Search for the cell housing the specified text and yield its [x, y] center coordinate. 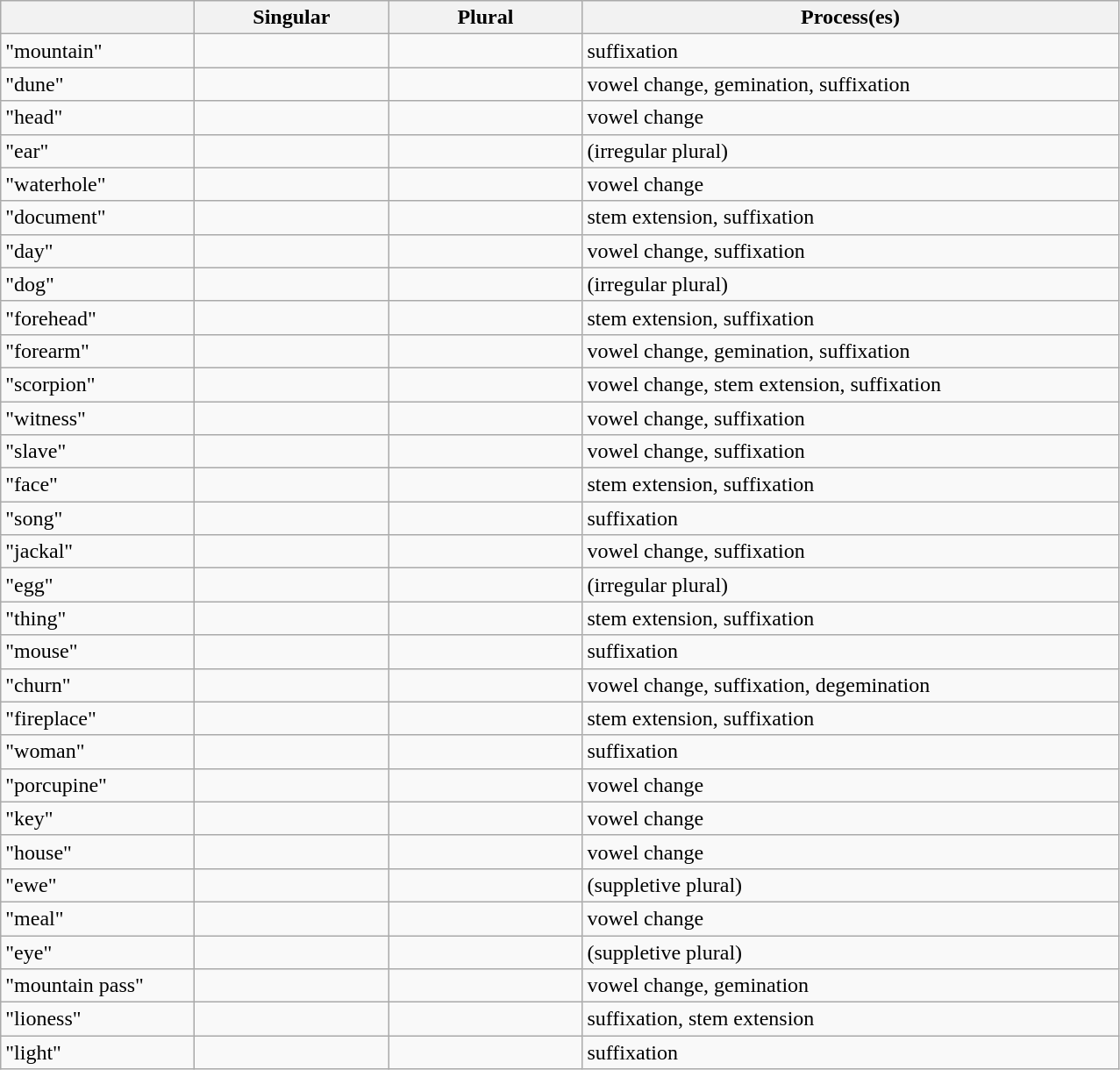
"face" [98, 485]
"porcupine" [98, 785]
"key" [98, 818]
"dog" [98, 284]
"mountain pass" [98, 986]
vowel change, stem extension, suffixation [851, 384]
"fireplace" [98, 718]
suffixation, stem extension [851, 1019]
"forearm" [98, 351]
"house" [98, 852]
"jackal" [98, 552]
"scorpion" [98, 384]
"head" [98, 118]
"document" [98, 218]
Plural [486, 18]
"mouse" [98, 652]
"ewe" [98, 885]
"dune" [98, 84]
"slave" [98, 452]
"light" [98, 1052]
"churn" [98, 685]
"day" [98, 251]
"ear" [98, 151]
"meal" [98, 918]
"lioness" [98, 1019]
"forehead" [98, 317]
Singular [291, 18]
Process(es) [851, 18]
"song" [98, 518]
vowel change, gemination [851, 986]
vowel change, suffixation, degemination [851, 685]
"woman" [98, 752]
"witness" [98, 418]
"thing" [98, 618]
"egg" [98, 585]
"waterhole" [98, 184]
"mountain" [98, 51]
"eye" [98, 952]
